For the text-containing cell, return its midpoint in (X, Y) coordinate format. 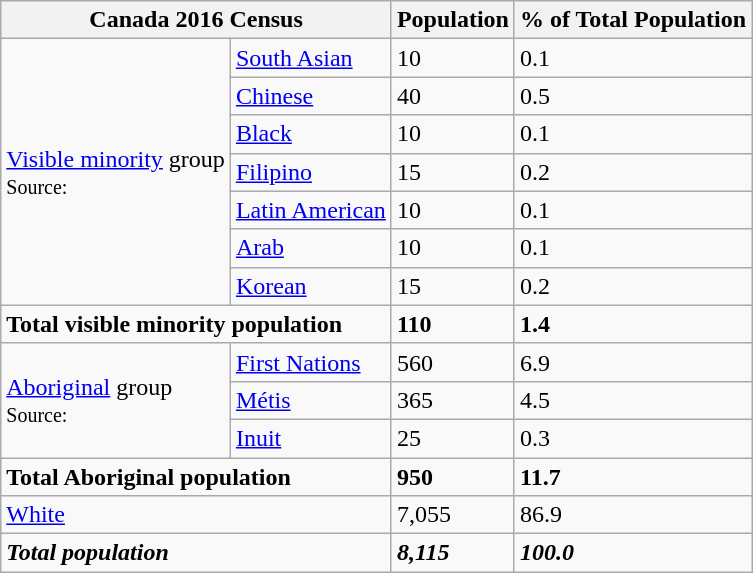
Black (310, 134)
Chinese (310, 96)
Total Aboriginal population (196, 477)
Total population (196, 553)
1.4 (632, 324)
8,115 (452, 553)
Canada 2016 Census (196, 20)
11.7 (632, 477)
950 (452, 477)
Korean (310, 286)
86.9 (632, 515)
% of Total Population (632, 20)
South Asian (310, 58)
First Nations (310, 362)
6.9 (632, 362)
7,055 (452, 515)
365 (452, 400)
560 (452, 362)
Métis (310, 400)
Total visible minority population (196, 324)
Population (452, 20)
40 (452, 96)
4.5 (632, 400)
White (196, 515)
110 (452, 324)
Filipino (310, 172)
Latin American (310, 210)
25 (452, 438)
Arab (310, 248)
0.3 (632, 438)
0.5 (632, 96)
Aboriginal groupSource: (116, 400)
Inuit (310, 438)
Visible minority groupSource: (116, 172)
100.0 (632, 553)
